Search for the cell housing the specified text and yield its (x, y) center coordinate. 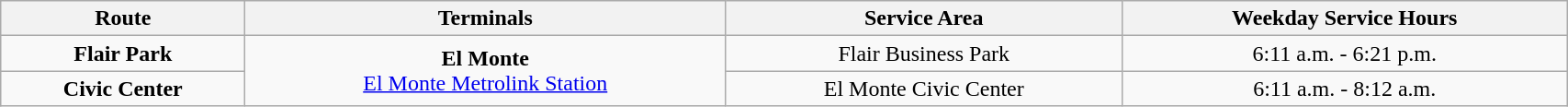
Weekday Service Hours (1345, 18)
Civic Center (123, 89)
Flair Park (123, 53)
El Monte Civic Center (924, 89)
Service Area (924, 18)
Route (123, 18)
6:11 a.m. - 8:12 a.m. (1345, 89)
El Monte El Monte Metrolink Station (485, 71)
6:11 a.m. - 6:21 p.m. (1345, 53)
Terminals (485, 18)
Flair Business Park (924, 53)
